Find where the given text appears and provide that cell's center as (x, y) coordinate. 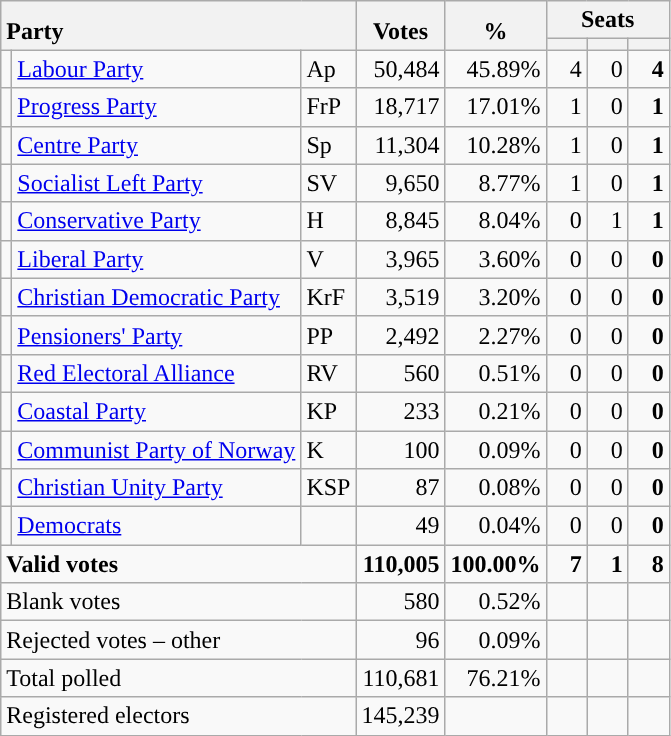
87 (400, 488)
0.21% (496, 411)
76.21% (496, 678)
3.20% (496, 297)
0.04% (496, 526)
Liberal Party (156, 259)
Christian Democratic Party (156, 297)
45.89% (496, 69)
96 (400, 640)
Communist Party of Norway (156, 449)
% (496, 26)
Blank votes (178, 602)
H (328, 221)
Socialist Left Party (156, 183)
Pensioners' Party (156, 335)
Rejected votes – other (178, 640)
KrF (328, 297)
RV (328, 373)
18,717 (400, 107)
Christian Unity Party (156, 488)
Progress Party (156, 107)
8,845 (400, 221)
0.52% (496, 602)
Valid votes (178, 564)
Red Electoral Alliance (156, 373)
Coastal Party (156, 411)
7 (566, 564)
8.77% (496, 183)
Sp (328, 145)
0.51% (496, 373)
K (328, 449)
110,681 (400, 678)
V (328, 259)
PP (328, 335)
9,650 (400, 183)
Votes (400, 26)
580 (400, 602)
Total polled (178, 678)
3.60% (496, 259)
3,519 (400, 297)
2,492 (400, 335)
10.28% (496, 145)
17.01% (496, 107)
8.04% (496, 221)
Labour Party (156, 69)
100.00% (496, 564)
Registered electors (178, 716)
100 (400, 449)
8 (648, 564)
11,304 (400, 145)
Conservative Party (156, 221)
FrP (328, 107)
Democrats (156, 526)
50,484 (400, 69)
233 (400, 411)
KSP (328, 488)
SV (328, 183)
Seats (608, 20)
Ap (328, 69)
2.27% (496, 335)
KP (328, 411)
110,005 (400, 564)
Party (178, 26)
0.08% (496, 488)
49 (400, 526)
560 (400, 373)
Centre Party (156, 145)
3,965 (400, 259)
145,239 (400, 716)
